Locate the cell with the specified text and output its (X, Y) center coordinate. 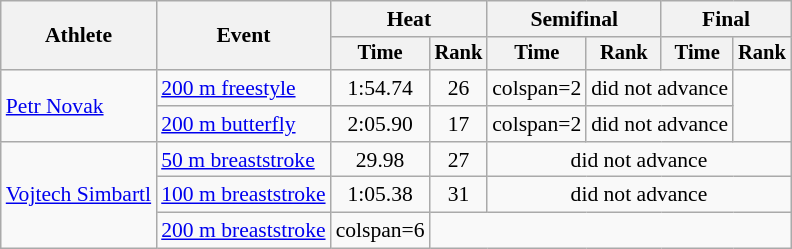
Semifinal (574, 19)
Heat (410, 19)
27 (459, 160)
colspan=6 (380, 231)
50 m breaststroke (243, 160)
200 m butterfly (243, 124)
1:54.74 (380, 88)
2:05.90 (380, 124)
100 m breaststroke (243, 195)
17 (459, 124)
Vojtech Simbartl (78, 196)
1:05.38 (380, 195)
Petr Novak (78, 106)
31 (459, 195)
Final (726, 19)
Athlete (78, 36)
26 (459, 88)
Event (243, 36)
29.98 (380, 160)
200 m freestyle (243, 88)
200 m breaststroke (243, 231)
